Locate the cell with the specified text and output its (x, y) center coordinate. 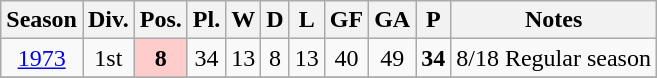
Season (42, 20)
GA (392, 20)
GF (346, 20)
Notes (554, 20)
Div. (108, 20)
49 (392, 58)
P (434, 20)
D (275, 20)
40 (346, 58)
Pos. (160, 20)
8/18 Regular season (554, 58)
W (244, 20)
L (306, 20)
1st (108, 58)
1973 (42, 58)
Pl. (206, 20)
